From the cell containing the given text, extract its center point as [x, y] coordinate. 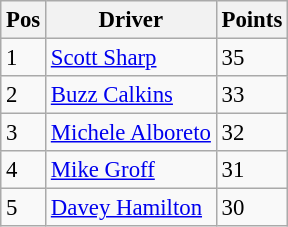
2 [24, 95]
Pos [24, 20]
Driver [132, 20]
35 [252, 58]
Buzz Calkins [132, 95]
5 [24, 208]
Mike Groff [132, 170]
3 [24, 133]
Michele Alboreto [132, 133]
30 [252, 208]
32 [252, 133]
Points [252, 20]
33 [252, 95]
1 [24, 58]
Scott Sharp [132, 58]
31 [252, 170]
Davey Hamilton [132, 208]
4 [24, 170]
